Locate the cell with the specified text and output its [X, Y] center coordinate. 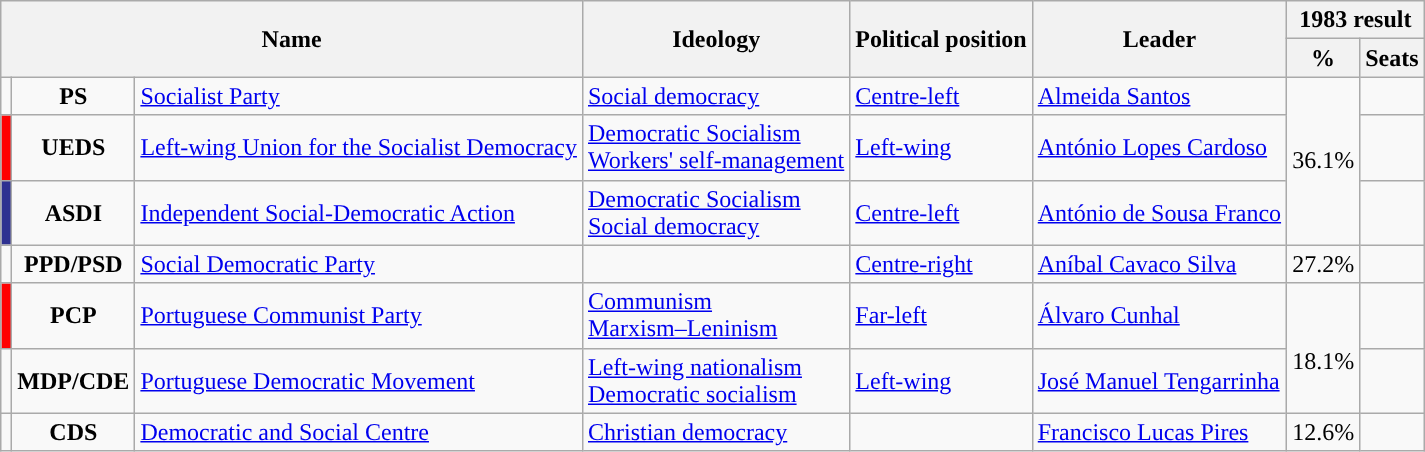
Christian democracy [716, 432]
Ideology [716, 39]
36.1% [1324, 161]
Leader [1159, 39]
CDS [74, 432]
PCP [74, 316]
Portuguese Communist Party [359, 316]
18.1% [1324, 348]
1983 result [1356, 20]
Portuguese Democratic Movement [359, 380]
José Manuel Tengarrinha [1159, 380]
% [1324, 58]
Left-wing Union for the Socialist Democracy [359, 148]
Francisco Lucas Pires [1159, 432]
Left-wing nationalismDemocratic socialism [716, 380]
MDP/CDE [74, 380]
Far-left [941, 316]
Socialist Party [359, 96]
António de Sousa Franco [1159, 212]
Álvaro Cunhal [1159, 316]
Aníbal Cavaco Silva [1159, 264]
António Lopes Cardoso [1159, 148]
Social Democratic Party [359, 264]
12.6% [1324, 432]
PS [74, 96]
Name [292, 39]
Independent Social-Democratic Action [359, 212]
UEDS [74, 148]
ASDI [74, 212]
Seats [1392, 58]
PPD/PSD [74, 264]
Almeida Santos [1159, 96]
CommunismMarxism–Leninism [716, 316]
Democratic SocialismWorkers' self-management [716, 148]
27.2% [1324, 264]
Democratic SocialismSocial democracy [716, 212]
Political position [941, 39]
Centre-right [941, 264]
Social democracy [716, 96]
Democratic and Social Centre [359, 432]
